Detect which cell encompasses the target text, then output its (x, y) center coordinate. 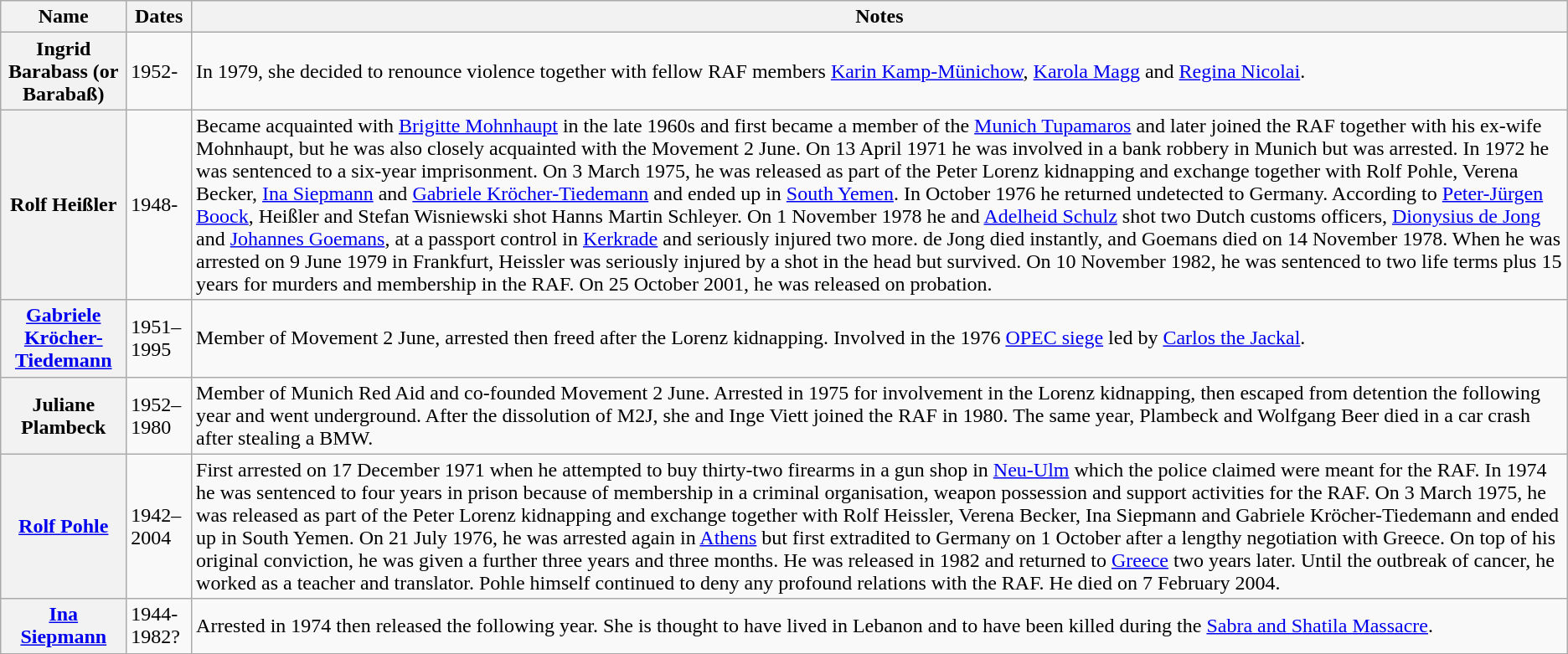
1942–2004 (159, 526)
1944-1982? (159, 626)
Gabriele Kröcher-Tiedemann (64, 338)
1952- (159, 71)
1951–1995 (159, 338)
Dates (159, 17)
Notes (879, 17)
Member of Movement 2 June, arrested then freed after the Lorenz kidnapping. Involved in the 1976 OPEC siege led by Carlos the Jackal. (879, 338)
1948- (159, 204)
Name (64, 17)
Rolf Heißler (64, 204)
1952–1980 (159, 415)
Juliane Plambeck (64, 415)
Ingrid Barabass (or Barabaß) (64, 71)
In 1979, she decided to renounce violence together with fellow RAF members Karin Kamp-Münichow, Karola Magg and Regina Nicolai. (879, 71)
Rolf Pohle (64, 526)
Ina Siepmann (64, 626)
